Search for the cell housing the specified text and yield its [x, y] center coordinate. 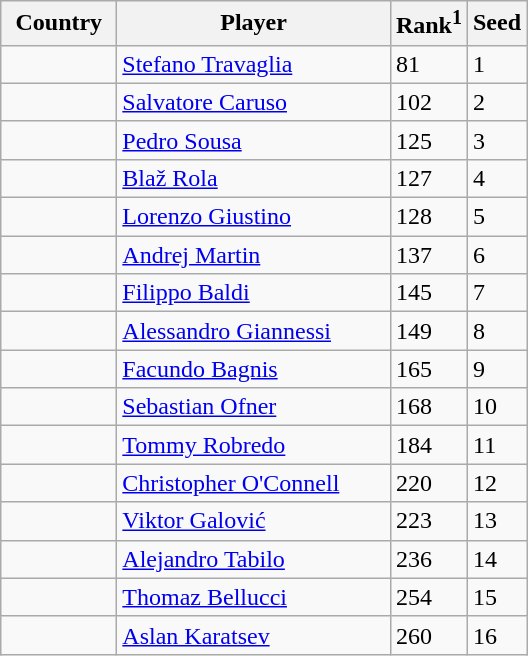
Facundo Bagnis [254, 369]
15 [496, 597]
236 [428, 559]
8 [496, 331]
Alessandro Giannessi [254, 331]
Seed [496, 24]
168 [428, 407]
10 [496, 407]
Pedro Sousa [254, 140]
Blaž Rola [254, 178]
16 [496, 635]
3 [496, 140]
137 [428, 255]
149 [428, 331]
5 [496, 217]
184 [428, 445]
Christopher O'Connell [254, 483]
Tommy Robredo [254, 445]
Alejandro Tabilo [254, 559]
1 [496, 64]
Viktor Galović [254, 521]
6 [496, 255]
7 [496, 293]
Country [59, 24]
12 [496, 483]
Aslan Karatsev [254, 635]
Stefano Travaglia [254, 64]
2 [496, 102]
102 [428, 102]
4 [496, 178]
14 [496, 559]
Lorenzo Giustino [254, 217]
Filippo Baldi [254, 293]
128 [428, 217]
254 [428, 597]
9 [496, 369]
Sebastian Ofner [254, 407]
145 [428, 293]
165 [428, 369]
125 [428, 140]
220 [428, 483]
127 [428, 178]
81 [428, 64]
223 [428, 521]
Salvatore Caruso [254, 102]
11 [496, 445]
Andrej Martin [254, 255]
13 [496, 521]
Player [254, 24]
Thomaz Bellucci [254, 597]
260 [428, 635]
Rank1 [428, 24]
